Pinpoint the cell where the given text exists, returning its (X, Y) midpoint coordinate. 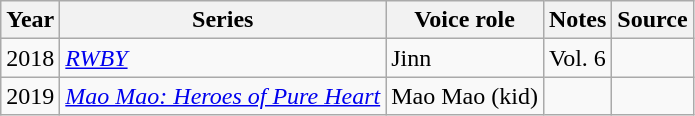
Mao Mao (kid) (465, 96)
Source (652, 20)
Notes (577, 20)
Voice role (465, 20)
RWBY (223, 58)
2018 (30, 58)
Jinn (465, 58)
Year (30, 20)
Mao Mao: Heroes of Pure Heart (223, 96)
2019 (30, 96)
Vol. 6 (577, 58)
Series (223, 20)
